Detect which cell encompasses the target text, then output its (X, Y) center coordinate. 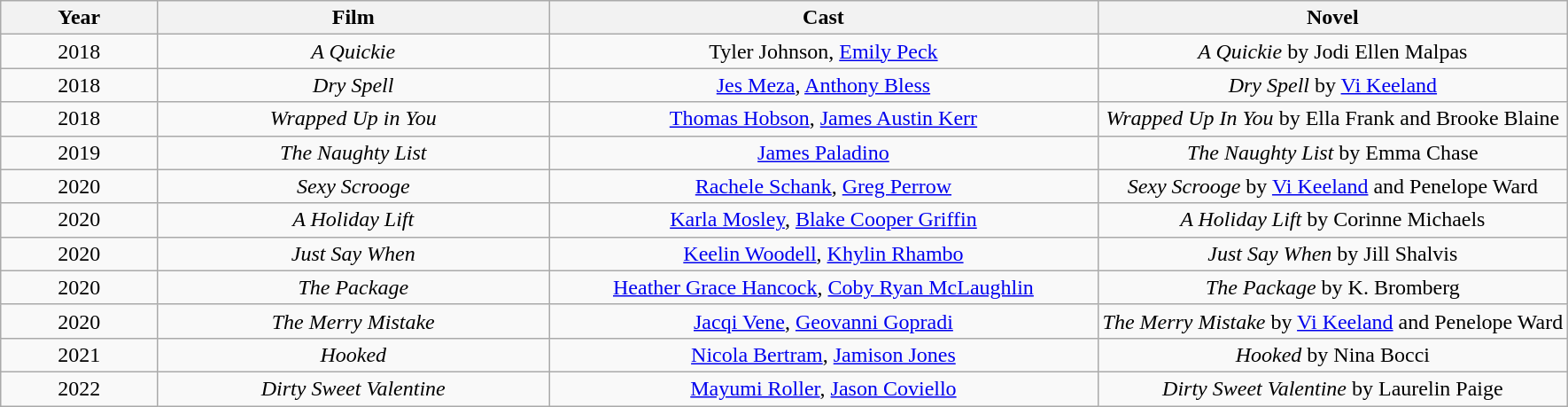
Wrapped Up In You by Ella Frank and Brooke Blaine (1332, 119)
The Merry Mistake by Vi Keeland and Penelope Ward (1332, 321)
A Quickie (353, 51)
The Package (353, 287)
Thomas Hobson, James Austin Kerr (824, 119)
Heather Grace Hancock, Coby Ryan McLaughlin (824, 287)
Tyler Johnson, Emily Peck (824, 51)
Wrapped Up in You (353, 119)
2022 (80, 388)
The Naughty List by Emma Chase (1332, 153)
Hooked (353, 355)
Karla Mosley, Blake Cooper Griffin (824, 220)
Sexy Scrooge by Vi Keeland and Penelope Ward (1332, 186)
Mayumi Roller, Jason Coviello (824, 388)
Dirty Sweet Valentine by Laurelin Paige (1332, 388)
Dry Spell (353, 85)
The Package by K. Bromberg (1332, 287)
A Holiday Lift (353, 220)
A Quickie by Jodi Ellen Malpas (1332, 51)
Sexy Scrooge (353, 186)
A Holiday Lift by Corinne Michaels (1332, 220)
Dry Spell by Vi Keeland (1332, 85)
Cast (824, 18)
Just Say When (353, 254)
2019 (80, 153)
Hooked by Nina Bocci (1332, 355)
Film (353, 18)
Jacqi Vene, Geovanni Gopradi (824, 321)
James Paladino (824, 153)
Rachele Schank, Greg Perrow (824, 186)
Nicola Bertram, Jamison Jones (824, 355)
The Naughty List (353, 153)
Jes Meza, Anthony Bless (824, 85)
Year (80, 18)
Keelin Woodell, Khylin Rhambo (824, 254)
Just Say When by Jill Shalvis (1332, 254)
Novel (1332, 18)
Dirty Sweet Valentine (353, 388)
2021 (80, 355)
The Merry Mistake (353, 321)
